Pinpoint the cell where the given text exists, returning its [X, Y] midpoint coordinate. 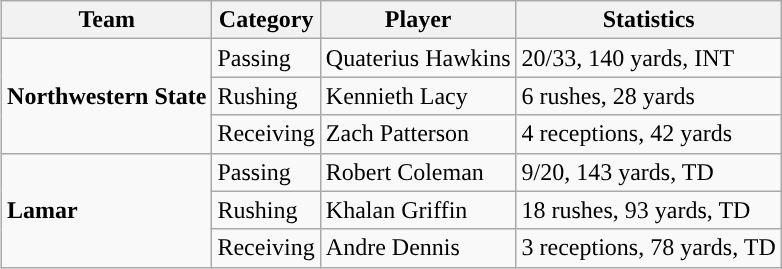
18 rushes, 93 yards, TD [648, 210]
Northwestern State [107, 96]
Player [418, 20]
Category [266, 20]
Lamar [107, 210]
6 rushes, 28 yards [648, 96]
Kennieth Lacy [418, 96]
20/33, 140 yards, INT [648, 58]
9/20, 143 yards, TD [648, 172]
Andre Dennis [418, 248]
Robert Coleman [418, 172]
4 receptions, 42 yards [648, 134]
Statistics [648, 20]
Team [107, 20]
Quaterius Hawkins [418, 58]
3 receptions, 78 yards, TD [648, 248]
Zach Patterson [418, 134]
Khalan Griffin [418, 210]
